Search for the cell housing the specified text and yield its [X, Y] center coordinate. 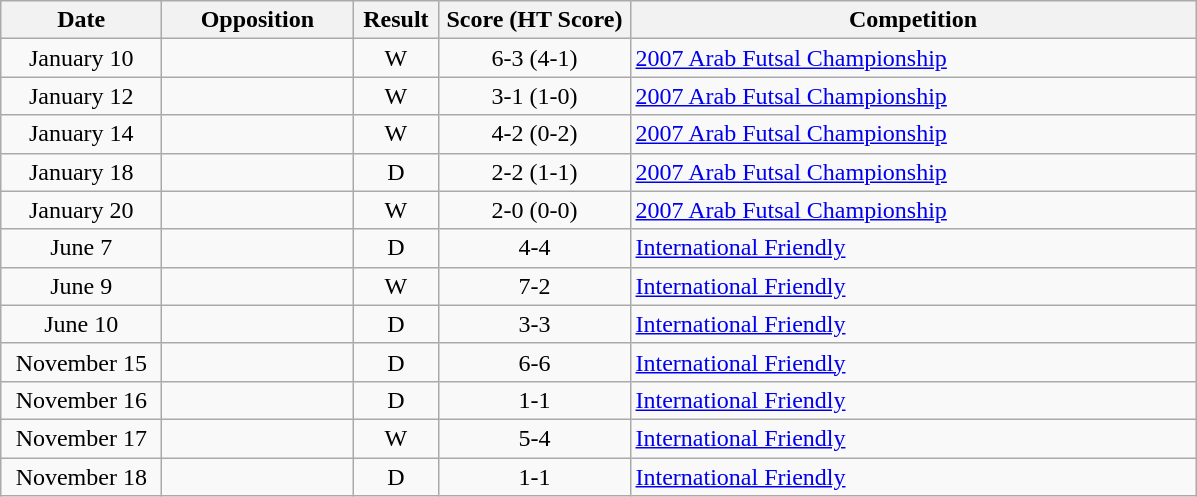
2-0 (0-0) [534, 210]
June 10 [82, 324]
January 20 [82, 210]
4-4 [534, 248]
Date [82, 20]
7-2 [534, 286]
3-1 (1-0) [534, 96]
Score (HT Score) [534, 20]
6-6 [534, 362]
4-2 (0-2) [534, 134]
5-4 [534, 438]
Result [396, 20]
June 9 [82, 286]
November 16 [82, 400]
Competition [913, 20]
6-3 (4-1) [534, 58]
Opposition [258, 20]
2-2 (1-1) [534, 172]
January 12 [82, 96]
November 17 [82, 438]
June 7 [82, 248]
November 15 [82, 362]
January 10 [82, 58]
January 14 [82, 134]
November 18 [82, 477]
January 18 [82, 172]
3-3 [534, 324]
